Find where the given text appears and provide that cell's center as [X, Y] coordinate. 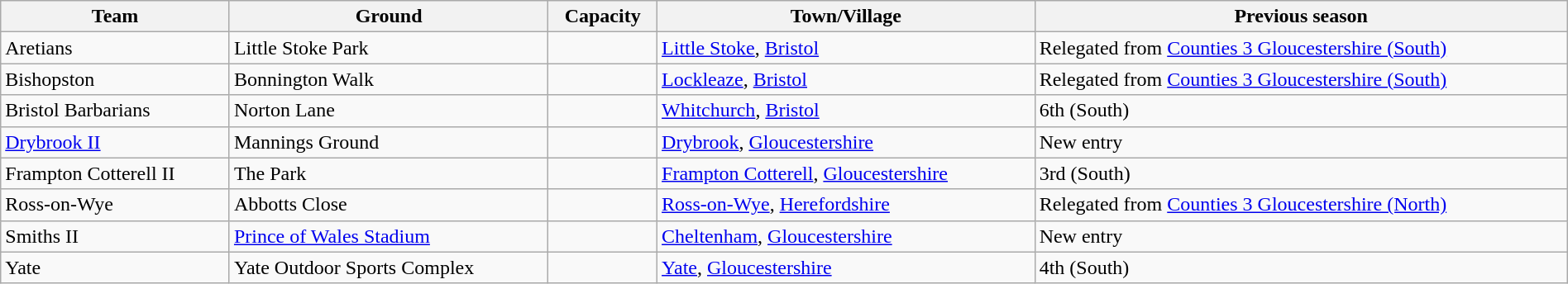
Frampton Cotterell, Gloucestershire [847, 173]
Aretians [116, 48]
Frampton Cotterell II [116, 173]
Ross-on-Wye [116, 205]
Norton Lane [389, 111]
Town/Village [847, 17]
Drybrook II [116, 142]
Ground [389, 17]
3rd (South) [1301, 173]
Capacity [603, 17]
Little Stoke Park [389, 48]
The Park [389, 173]
6th (South) [1301, 111]
Bonnington Walk [389, 79]
Drybrook, Gloucestershire [847, 142]
Ross-on-Wye, Herefordshire [847, 205]
4th (South) [1301, 267]
Little Stoke, Bristol [847, 48]
Relegated from Counties 3 Gloucestershire (North) [1301, 205]
Lockleaze, Bristol [847, 79]
Smiths II [116, 236]
Cheltenham, Gloucestershire [847, 236]
Previous season [1301, 17]
Yate Outdoor Sports Complex [389, 267]
Bristol Barbarians [116, 111]
Mannings Ground [389, 142]
Bishopston [116, 79]
Prince of Wales Stadium [389, 236]
Yate [116, 267]
Yate, Gloucestershire [847, 267]
Whitchurch, Bristol [847, 111]
Team [116, 17]
Abbotts Close [389, 205]
